Determine the (x, y) coordinate at the center of the cell enclosing the given text.  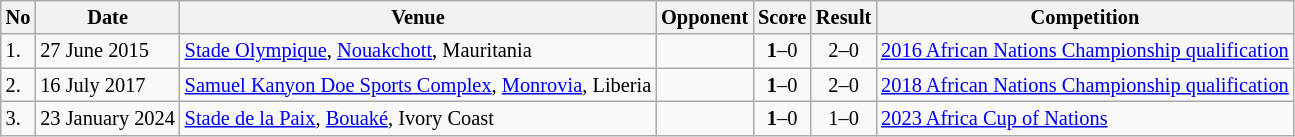
Stade Olympique, Nouakchott, Mauritania (418, 51)
Score (782, 17)
2016 African Nations Championship qualification (1084, 51)
Date (107, 17)
No (18, 17)
Opponent (704, 17)
23 January 2024 (107, 118)
Result (844, 17)
3. (18, 118)
16 July 2017 (107, 85)
Stade de la Paix, Bouaké, Ivory Coast (418, 118)
Samuel Kanyon Doe Sports Complex, Monrovia, Liberia (418, 85)
2023 Africa Cup of Nations (1084, 118)
Competition (1084, 17)
1. (18, 51)
2. (18, 85)
Venue (418, 17)
27 June 2015 (107, 51)
2018 African Nations Championship qualification (1084, 85)
